Extract the [x, y] coordinate from the center of the cell holding the provided text.  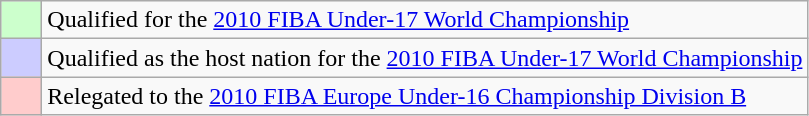
Relegated to the 2010 FIBA Europe Under-16 Championship Division B [425, 96]
Qualified as the host nation for the 2010 FIBA Under-17 World Championship [425, 58]
Qualified for the 2010 FIBA Under-17 World Championship [425, 20]
